Identify which cell holds the provided text, then report its [x, y] central coordinate. 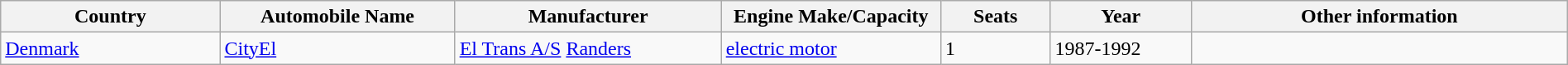
Denmark [111, 48]
Automobile Name [337, 17]
1987-1992 [1121, 48]
Engine Make/Capacity [830, 17]
Other information [1379, 17]
El Trans A/S Randers [588, 48]
Manufacturer [588, 17]
Seats [996, 17]
Country [111, 17]
1 [996, 48]
CityEl [337, 48]
Year [1121, 17]
electric motor [830, 48]
